Return [X, Y] of the center of cell containing provided text 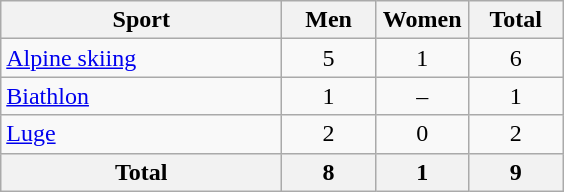
Men [329, 20]
5 [329, 58]
Sport [142, 20]
6 [516, 58]
Luge [142, 134]
Alpine skiing [142, 58]
8 [329, 172]
Women [422, 20]
0 [422, 134]
Biathlon [142, 96]
– [422, 96]
9 [516, 172]
